Pinpoint the cell where the given text exists, returning its (x, y) midpoint coordinate. 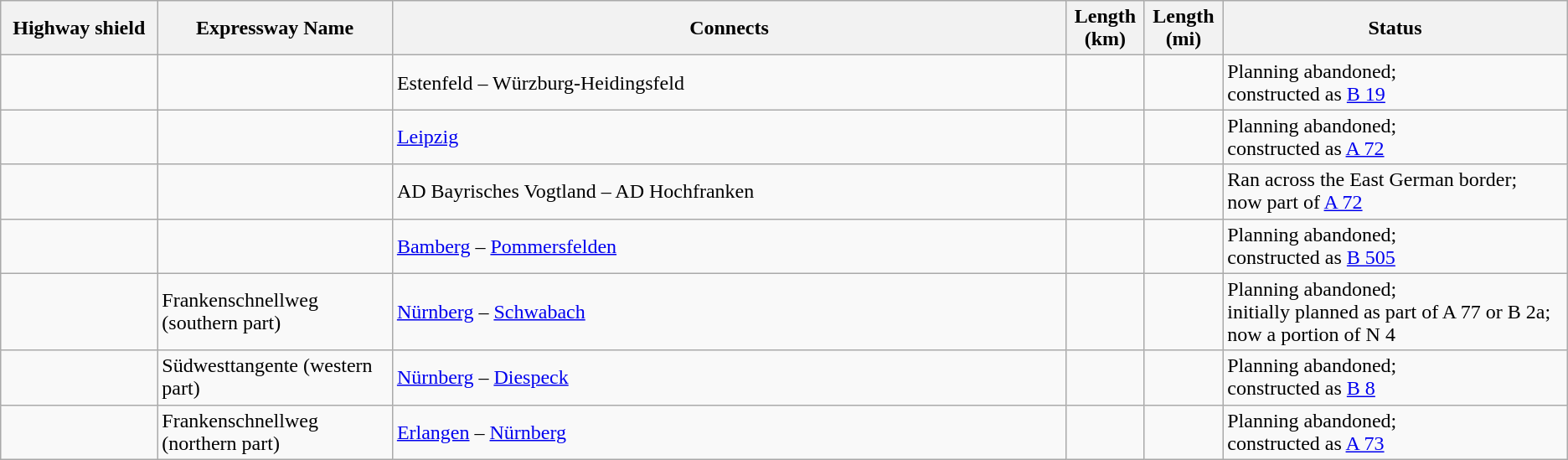
Planning abandoned;constructed as A 72 (1395, 137)
Nürnberg – Diespeck (729, 377)
Planning abandoned;constructed as B 8 (1395, 377)
Length(km) (1106, 28)
Ran across the East German border;now part of A 72 (1395, 191)
Frankenschnellweg (northern part) (275, 432)
Planning abandoned;constructed as A 73 (1395, 432)
Planning abandoned;constructed as B 19 (1395, 82)
Planning abandoned;constructed as B 505 (1395, 246)
Nürnberg – Schwabach (729, 312)
Expressway Name (275, 28)
Length(mi) (1184, 28)
Frankenschnellweg (southern part) (275, 312)
Highway shield (79, 28)
Estenfeld – Würzburg-Heidingsfeld (729, 82)
Connects (729, 28)
Erlangen – Nürnberg (729, 432)
Bamberg – Pommersfelden (729, 246)
Status (1395, 28)
Südwesttangente (western part) (275, 377)
AD Bayrisches Vogtland – AD Hochfranken (729, 191)
Planning abandoned;initially planned as part of A 77 or B 2a; now a portion of N 4 (1395, 312)
Leipzig (729, 137)
